Detect which cell encompasses the target text, then output its [X, Y] center coordinate. 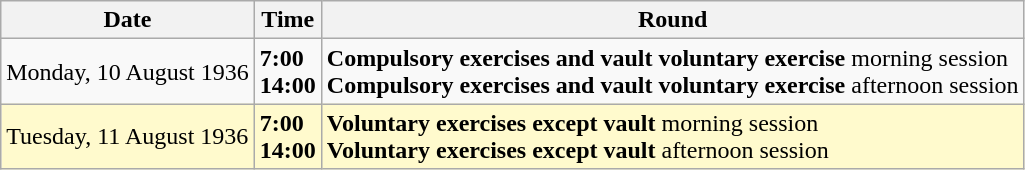
Monday, 10 August 1936 [128, 72]
Compulsory exercises and vault voluntary exercise morning sessionCompulsory exercises and vault voluntary exercise afternoon session [672, 72]
Date [128, 20]
Voluntary exercises except vault morning sessionVoluntary exercises except vault afternoon session [672, 136]
Round [672, 20]
Time [288, 20]
Tuesday, 11 August 1936 [128, 136]
